Return [X, Y] of the center of cell containing provided text 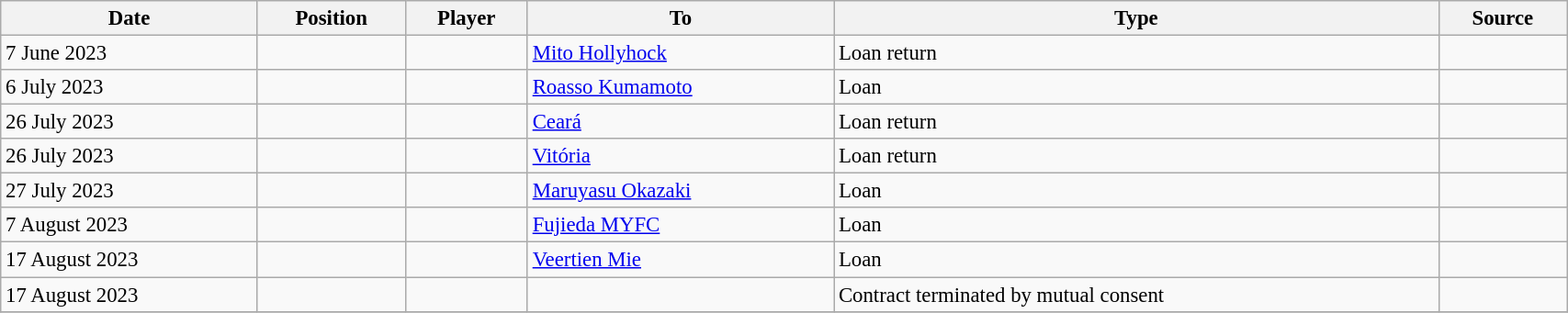
7 August 2023 [130, 225]
Player [467, 18]
To [680, 18]
Mito Hollyhock [680, 53]
Source [1503, 18]
Fujieda MYFC [680, 225]
Type [1137, 18]
Date [130, 18]
Ceará [680, 122]
27 July 2023 [130, 191]
Maruyasu Okazaki [680, 191]
6 July 2023 [130, 87]
Contract terminated by mutual consent [1137, 295]
Veertien Mie [680, 260]
Roasso Kumamoto [680, 87]
7 June 2023 [130, 53]
Vitória [680, 156]
Position [331, 18]
